Detect which cell encompasses the target text, then output its [x, y] center coordinate. 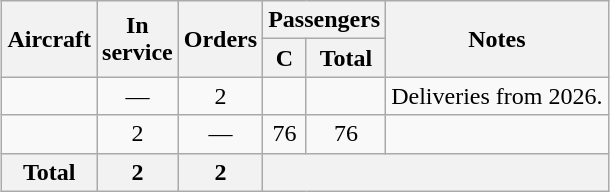
Aircraft [50, 39]
Inservice [138, 39]
Orders [220, 39]
C [285, 58]
Notes [497, 39]
Deliveries from 2026. [497, 96]
Passengers [324, 20]
